Extract the [x, y] coordinate from the center of the cell holding the provided text.  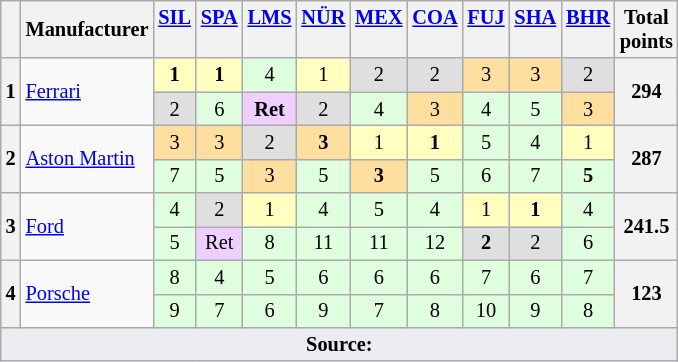
SHA [536, 29]
12 [434, 243]
287 [646, 158]
241.5 [646, 226]
COA [434, 29]
SPA [220, 29]
BHR [588, 29]
Totalpoints [646, 29]
NÜR [323, 29]
SIL [174, 29]
Aston Martin [88, 158]
Porsche [88, 294]
123 [646, 294]
Ford [88, 226]
Manufacturer [88, 29]
294 [646, 92]
Source: [340, 344]
Ferrari [88, 92]
MEX [378, 29]
FUJ [486, 29]
LMS [270, 29]
10 [486, 311]
